Scan for the cell matching the given text and deliver its (X, Y) coordinate at center. 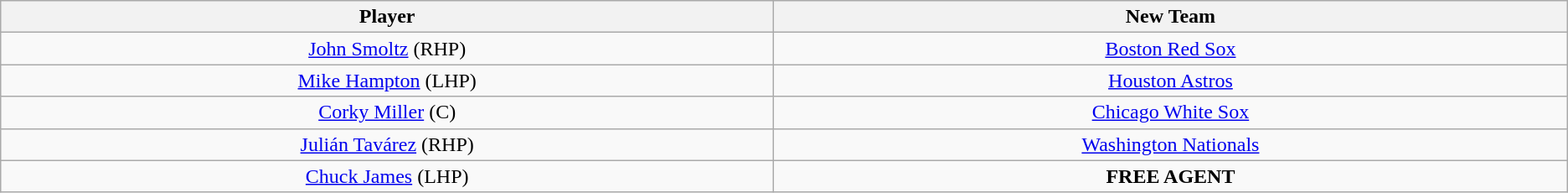
Boston Red Sox (1171, 49)
Chicago White Sox (1171, 112)
Chuck James (LHP) (387, 176)
Houston Astros (1171, 81)
Washington Nationals (1171, 144)
John Smoltz (RHP) (387, 49)
Corky Miller (C) (387, 112)
Player (387, 17)
Mike Hampton (LHP) (387, 81)
New Team (1171, 17)
Julián Tavárez (RHP) (387, 144)
FREE AGENT (1171, 176)
